From the cell containing the given text, extract its center point as (X, Y) coordinate. 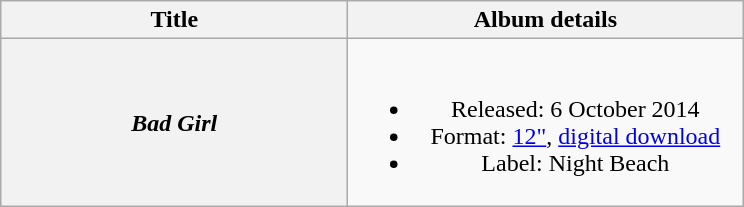
Released: 6 October 2014Format: 12", digital downloadLabel: Night Beach (546, 122)
Title (174, 20)
Album details (546, 20)
Bad Girl (174, 122)
